Output the [x, y] coordinate of the center of the cell containing the given text.  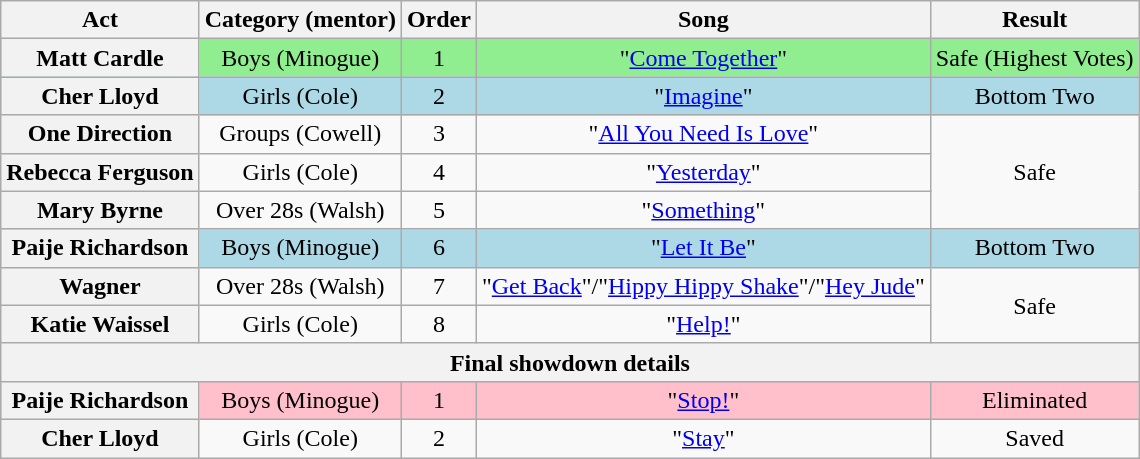
"Yesterday" [703, 172]
Order [438, 20]
"Let It Be" [703, 248]
One Direction [100, 134]
7 [438, 286]
"Get Back"/"Hippy Hippy Shake"/"Hey Jude" [703, 286]
6 [438, 248]
"Imagine" [703, 96]
8 [438, 324]
Groups (Cowell) [300, 134]
Eliminated [1034, 400]
Saved [1034, 438]
"Something" [703, 210]
Result [1034, 20]
5 [438, 210]
"Stay" [703, 438]
"Help!" [703, 324]
"All You Need Is Love" [703, 134]
Song [703, 20]
Matt Cardle [100, 58]
4 [438, 172]
Safe (Highest Votes) [1034, 58]
"Stop!" [703, 400]
"Come Together" [703, 58]
Category (mentor) [300, 20]
Act [100, 20]
3 [438, 134]
Final showdown details [570, 362]
Katie Waissel [100, 324]
Mary Byrne [100, 210]
Wagner [100, 286]
Rebecca Ferguson [100, 172]
